Identify which cell holds the provided text, then report its (x, y) central coordinate. 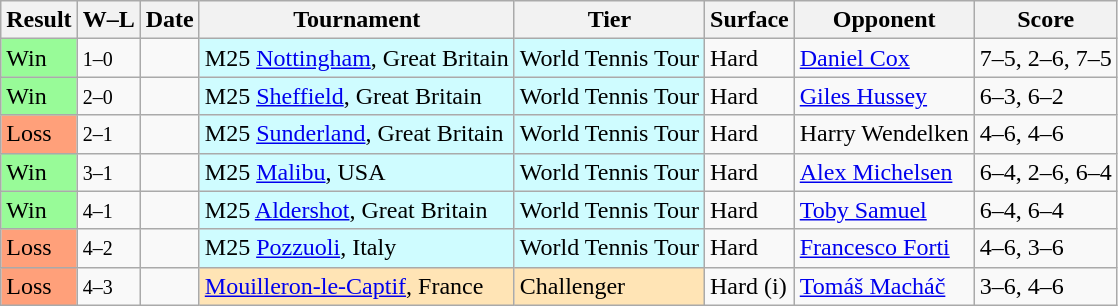
Surface (750, 20)
Tournament (356, 20)
Tomáš Macháč (884, 286)
Result (39, 20)
Alex Michelsen (884, 172)
1–0 (108, 58)
Mouilleron-le-Captif, France (356, 286)
4–3 (108, 286)
Date (170, 20)
Harry Wendelken (884, 134)
4–1 (108, 210)
3–6, 4–6 (1046, 286)
4–6, 3–6 (1046, 248)
3–1 (108, 172)
W–L (108, 20)
M25 Nottingham, Great Britain (356, 58)
M25 Sheffield, Great Britain (356, 96)
Daniel Cox (884, 58)
M25 Sunderland, Great Britain (356, 134)
2–1 (108, 134)
M25 Aldershot, Great Britain (356, 210)
2–0 (108, 96)
Francesco Forti (884, 248)
Score (1046, 20)
Opponent (884, 20)
6–4, 2–6, 6–4 (1046, 172)
Challenger (609, 286)
4–6, 4–6 (1046, 134)
Toby Samuel (884, 210)
Giles Hussey (884, 96)
Tier (609, 20)
7–5, 2–6, 7–5 (1046, 58)
M25 Malibu, USA (356, 172)
M25 Pozzuoli, Italy (356, 248)
6–4, 6–4 (1046, 210)
Hard (i) (750, 286)
4–2 (108, 248)
6–3, 6–2 (1046, 96)
